Scan for the cell matching the given text and deliver its [X, Y] coordinate at center. 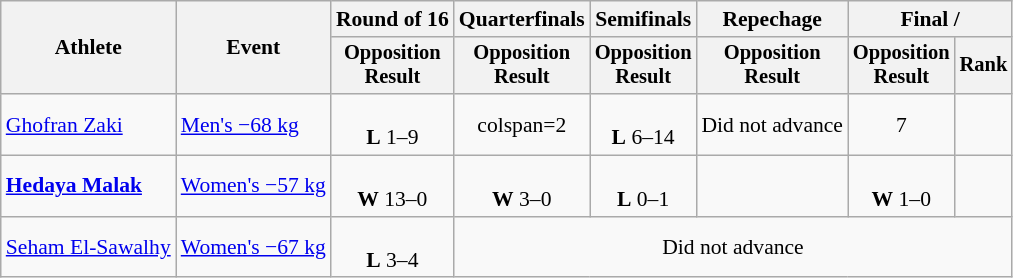
Women's −67 kg [254, 248]
Men's −68 kg [254, 124]
Hedaya Malak [88, 186]
Ghofran Zaki [88, 124]
Repechage [772, 19]
L 6–14 [644, 124]
W 13–0 [392, 186]
colspan=2 [522, 124]
Semifinals [644, 19]
W 3–0 [522, 186]
7 [902, 124]
L 0–1 [644, 186]
Seham El-Sawalhy [88, 248]
Quarterfinals [522, 19]
W 1–0 [902, 186]
Final / [930, 19]
L 1–9 [392, 124]
Round of 16 [392, 19]
Rank [984, 66]
Women's −57 kg [254, 186]
Athlete [88, 48]
L 3–4 [392, 248]
Event [254, 48]
